Return [X, Y] of the center of cell containing provided text 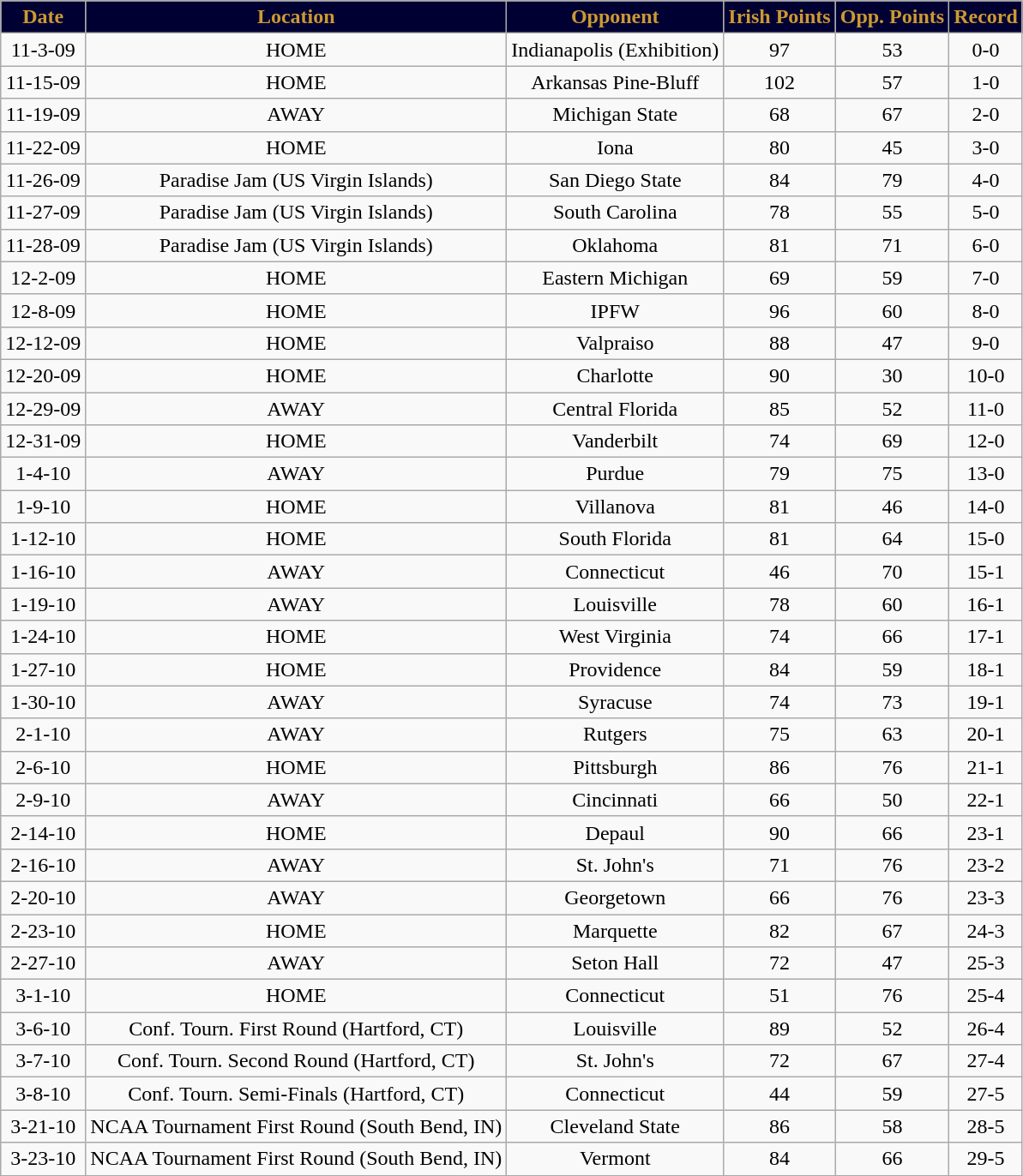
2-20-10 [43, 897]
Location [297, 17]
12-12-09 [43, 343]
11-28-09 [43, 245]
24-3 [986, 930]
2-1-10 [43, 735]
11-26-09 [43, 180]
57 [892, 82]
6-0 [986, 245]
70 [892, 572]
11-19-09 [43, 115]
14-0 [986, 507]
1-16-10 [43, 572]
Arkansas Pine-Bluff [616, 82]
Vanderbilt [616, 441]
25-3 [986, 963]
West Virginia [616, 637]
2-16-10 [43, 865]
5-0 [986, 213]
30 [892, 375]
63 [892, 735]
13-0 [986, 474]
27-5 [986, 1094]
96 [779, 310]
2-27-10 [43, 963]
53 [892, 50]
11-22-09 [43, 147]
89 [779, 1029]
12-0 [986, 441]
1-30-10 [43, 702]
11-0 [986, 409]
7-0 [986, 278]
Valpraiso [616, 343]
28-5 [986, 1126]
29-5 [986, 1159]
3-0 [986, 147]
IPFW [616, 310]
2-14-10 [43, 832]
50 [892, 800]
Date [43, 17]
3-1-10 [43, 996]
Irish Points [779, 17]
Charlotte [616, 375]
85 [779, 409]
45 [892, 147]
Conf. Tourn. First Round (Hartford, CT) [297, 1029]
Purdue [616, 474]
Cincinnati [616, 800]
22-1 [986, 800]
1-4-10 [43, 474]
15-1 [986, 572]
25-4 [986, 996]
South Florida [616, 539]
Syracuse [616, 702]
12-20-09 [43, 375]
Record [986, 17]
11-15-09 [43, 82]
55 [892, 213]
Opp. Points [892, 17]
Central Florida [616, 409]
10-0 [986, 375]
97 [779, 50]
1-12-10 [43, 539]
3-7-10 [43, 1061]
Oklahoma [616, 245]
1-9-10 [43, 507]
Conf. Tourn. Second Round (Hartford, CT) [297, 1061]
4-0 [986, 180]
1-24-10 [43, 637]
23-1 [986, 832]
17-1 [986, 637]
51 [779, 996]
2-6-10 [43, 767]
1-0 [986, 82]
64 [892, 539]
23-2 [986, 865]
South Carolina [616, 213]
12-2-09 [43, 278]
San Diego State [616, 180]
3-6-10 [43, 1029]
18-1 [986, 669]
Opponent [616, 17]
1-19-10 [43, 604]
Villanova [616, 507]
0-0 [986, 50]
73 [892, 702]
44 [779, 1094]
23-3 [986, 897]
Depaul [616, 832]
Cleveland State [616, 1126]
Providence [616, 669]
102 [779, 82]
Indianapolis (Exhibition) [616, 50]
2-0 [986, 115]
8-0 [986, 310]
1-27-10 [43, 669]
21-1 [986, 767]
82 [779, 930]
Iona [616, 147]
12-31-09 [43, 441]
3-21-10 [43, 1126]
27-4 [986, 1061]
11-27-09 [43, 213]
16-1 [986, 604]
80 [779, 147]
26-4 [986, 1029]
88 [779, 343]
15-0 [986, 539]
68 [779, 115]
Marquette [616, 930]
Rutgers [616, 735]
3-23-10 [43, 1159]
19-1 [986, 702]
Eastern Michigan [616, 278]
12-8-09 [43, 310]
3-8-10 [43, 1094]
2-9-10 [43, 800]
Michigan State [616, 115]
12-29-09 [43, 409]
Conf. Tourn. Semi-Finals (Hartford, CT) [297, 1094]
11-3-09 [43, 50]
20-1 [986, 735]
Pittsburgh [616, 767]
58 [892, 1126]
2-23-10 [43, 930]
Georgetown [616, 897]
Vermont [616, 1159]
9-0 [986, 343]
Seton Hall [616, 963]
